Detect which cell encompasses the target text, then output its [X, Y] center coordinate. 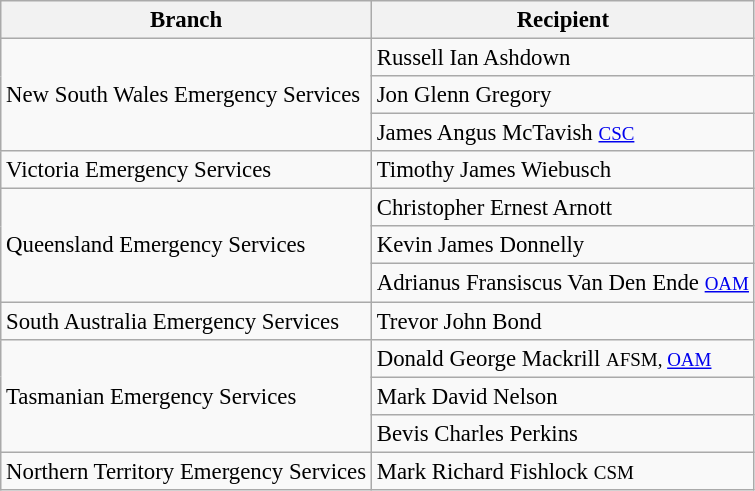
Russell Ian Ashdown [562, 58]
Mark Richard Fishlock CSM [562, 471]
Trevor John Bond [562, 321]
James Angus McTavish CSC [562, 133]
New South Wales Emergency Services [186, 96]
Jon Glenn Gregory [562, 95]
Branch [186, 20]
South Australia Emergency Services [186, 321]
Donald George Mackrill AFSM, OAM [562, 358]
Kevin James Donnelly [562, 245]
Mark David Nelson [562, 396]
Queensland Emergency Services [186, 246]
Tasmanian Emergency Services [186, 396]
Northern Territory Emergency Services [186, 471]
Adrianus Fransiscus Van Den Ende OAM [562, 283]
Timothy James Wiebusch [562, 170]
Bevis Charles Perkins [562, 433]
Victoria Emergency Services [186, 170]
Christopher Ernest Arnott [562, 208]
Recipient [562, 20]
